Search for the cell housing the specified text and yield its [X, Y] center coordinate. 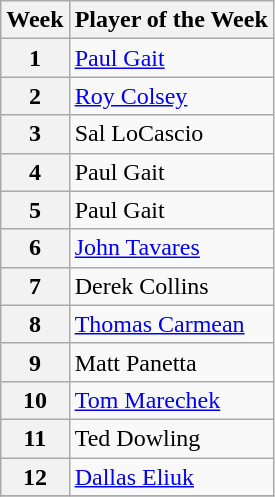
7 [35, 286]
Sal LoCascio [171, 134]
Matt Panetta [171, 362]
Thomas Carmean [171, 324]
6 [35, 248]
1 [35, 58]
Tom Marechek [171, 400]
5 [35, 210]
11 [35, 438]
Roy Colsey [171, 96]
2 [35, 96]
John Tavares [171, 248]
Week [35, 20]
3 [35, 134]
12 [35, 477]
Derek Collins [171, 286]
8 [35, 324]
10 [35, 400]
Dallas Eliuk [171, 477]
Player of the Week [171, 20]
9 [35, 362]
4 [35, 172]
Ted Dowling [171, 438]
